Determine the [X, Y] coordinate at the center of the cell enclosing the given text.  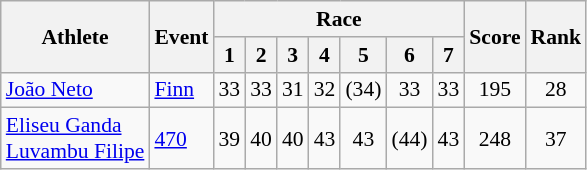
João Neto [76, 90]
Rank [556, 36]
470 [181, 138]
4 [325, 55]
Eliseu GandaLuvambu Filipe [76, 138]
248 [494, 138]
195 [494, 90]
Athlete [76, 36]
2 [261, 55]
39 [229, 138]
Score [494, 36]
Event [181, 36]
28 [556, 90]
31 [293, 90]
Finn [181, 90]
7 [449, 55]
6 [409, 55]
32 [325, 90]
Race [338, 19]
1 [229, 55]
5 [363, 55]
(44) [409, 138]
37 [556, 138]
(34) [363, 90]
3 [293, 55]
